For the text-containing cell, return its midpoint in (X, Y) coordinate format. 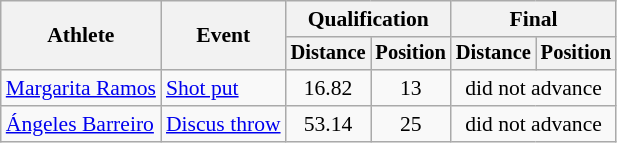
Event (224, 36)
Athlete (81, 36)
25 (410, 124)
13 (410, 88)
Ángeles Barreiro (81, 124)
Discus throw (224, 124)
Final (534, 19)
16.82 (328, 88)
53.14 (328, 124)
Qualification (368, 19)
Shot put (224, 88)
Margarita Ramos (81, 88)
